For the text-containing cell, return its midpoint in (X, Y) coordinate format. 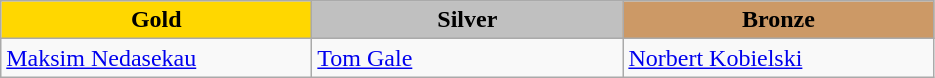
Tom Gale (468, 58)
Bronze (778, 20)
Maksim Nedasekau (156, 58)
Gold (156, 20)
Silver (468, 20)
Norbert Kobielski (778, 58)
